Return (x, y) of the center of cell containing provided text 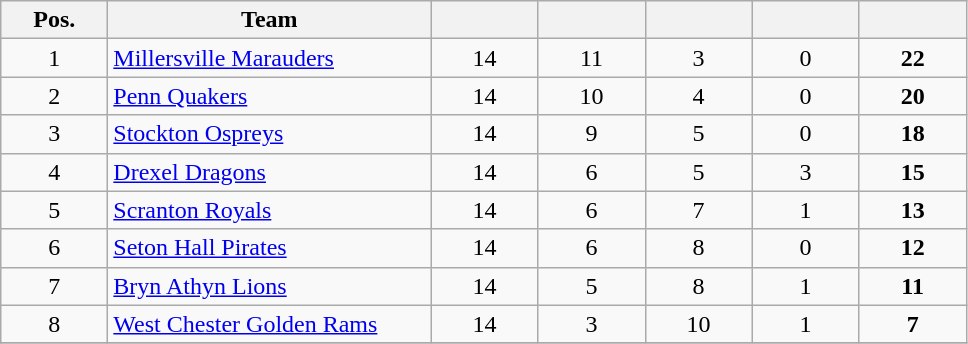
13 (912, 210)
2 (54, 96)
West Chester Golden Rams (270, 324)
Scranton Royals (270, 210)
Millersville Marauders (270, 58)
18 (912, 134)
22 (912, 58)
Team (270, 20)
Drexel Dragons (270, 172)
Pos. (54, 20)
Seton Hall Pirates (270, 248)
Penn Quakers (270, 96)
12 (912, 248)
Bryn Athyn Lions (270, 286)
20 (912, 96)
Stockton Ospreys (270, 134)
15 (912, 172)
9 (592, 134)
